For the text-containing cell, return its midpoint in [x, y] coordinate format. 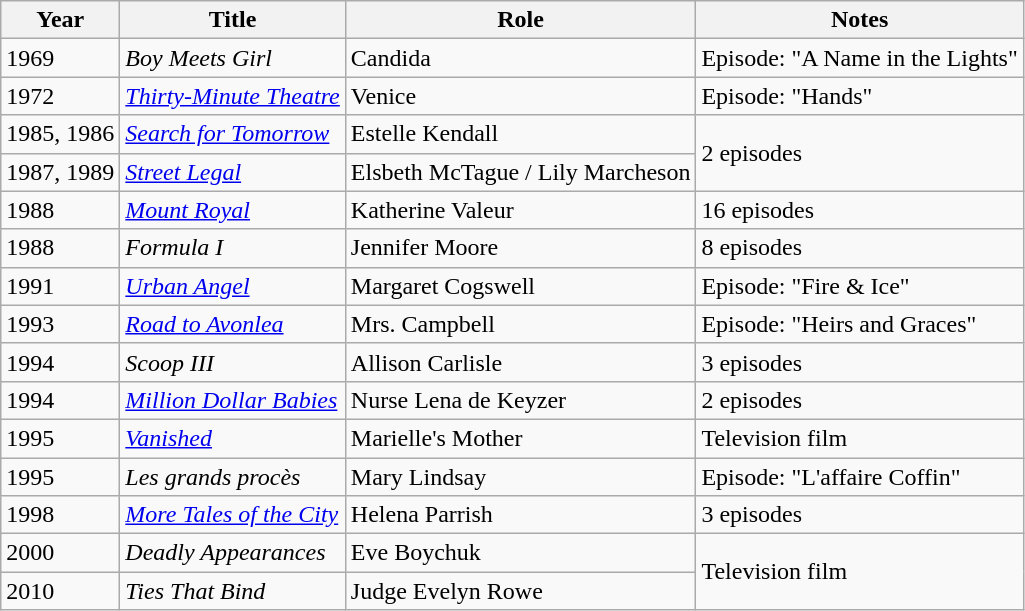
1993 [60, 324]
Thirty-Minute Theatre [232, 96]
1972 [60, 96]
Scoop III [232, 362]
1985, 1986 [60, 134]
Episode: "A Name in the Lights" [860, 58]
Helena Parrish [520, 515]
Ties That Bind [232, 591]
Candida [520, 58]
Vanished [232, 438]
Venice [520, 96]
Margaret Cogswell [520, 286]
16 episodes [860, 210]
Mary Lindsay [520, 477]
Judge Evelyn Rowe [520, 591]
More Tales of the City [232, 515]
Episode: "Hands" [860, 96]
Mount Royal [232, 210]
Elsbeth McTague / Lily Marcheson [520, 172]
Eve Boychuk [520, 553]
1991 [60, 286]
Episode: "L'affaire Coffin" [860, 477]
Episode: "Fire & Ice" [860, 286]
Title [232, 20]
Role [520, 20]
2010 [60, 591]
Year [60, 20]
Les grands procès [232, 477]
8 episodes [860, 248]
Jennifer Moore [520, 248]
1998 [60, 515]
Road to Avonlea [232, 324]
Urban Angel [232, 286]
Formula I [232, 248]
Estelle Kendall [520, 134]
Mrs. Campbell [520, 324]
Allison Carlisle [520, 362]
Nurse Lena de Keyzer [520, 400]
Search for Tomorrow [232, 134]
Deadly Appearances [232, 553]
Notes [860, 20]
1969 [60, 58]
Street Legal [232, 172]
1987, 1989 [60, 172]
Boy Meets Girl [232, 58]
2000 [60, 553]
Marielle's Mother [520, 438]
Katherine Valeur [520, 210]
Episode: "Heirs and Graces" [860, 324]
Million Dollar Babies [232, 400]
